Scan for the cell matching the given text and deliver its (X, Y) coordinate at center. 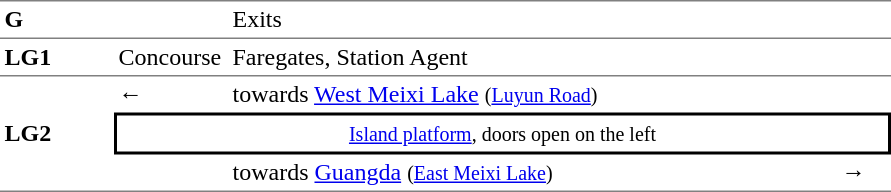
LG2 (57, 134)
Exits (532, 20)
G (57, 20)
towards Guangda (East Meixi Lake) (532, 173)
towards West Meixi Lake (Luyun Road) (532, 94)
Island platform, doors open on the left (502, 133)
→ (864, 173)
Faregates, Station Agent (532, 58)
← (171, 94)
Concourse (171, 58)
LG1 (57, 58)
